Pinpoint the cell where the given text exists, returning its (X, Y) midpoint coordinate. 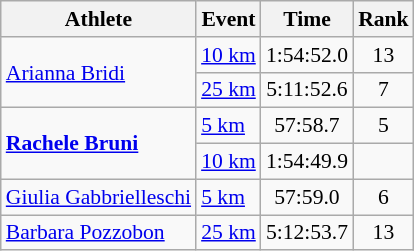
5:11:52.6 (307, 90)
Event (228, 19)
Rachele Bruni (98, 144)
Barbara Pozzobon (98, 233)
57:59.0 (307, 197)
7 (384, 90)
Time (307, 19)
Athlete (98, 19)
5:12:53.7 (307, 233)
6 (384, 197)
1:54:49.9 (307, 162)
5 (384, 126)
57:58.7 (307, 126)
1:54:52.0 (307, 55)
Rank (384, 19)
Giulia Gabbrielleschi (98, 197)
Arianna Bridi (98, 72)
